Provide the [X, Y] coordinate of the cell's center where the given text is located.  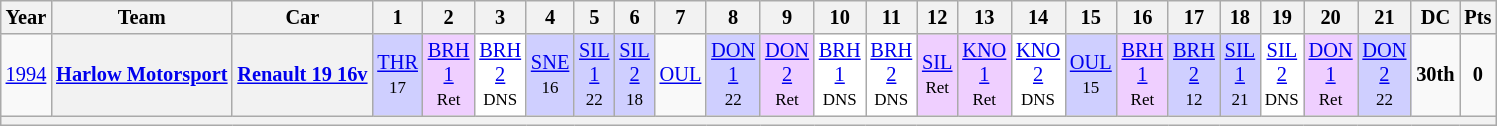
0 [1478, 75]
SIL218 [634, 75]
10 [840, 17]
Year [26, 17]
THR17 [397, 75]
21 [1385, 17]
Pts [1478, 17]
1994 [26, 75]
SIL121 [1240, 75]
9 [787, 17]
6 [634, 17]
7 [681, 17]
2 [449, 17]
DON122 [733, 75]
OUL [681, 75]
KNO2DNS [1038, 75]
14 [1038, 17]
17 [1194, 17]
DON1Ret [1331, 75]
SILRet [937, 75]
18 [1240, 17]
15 [1091, 17]
DON222 [1385, 75]
1 [397, 17]
30th [1435, 75]
Renault 19 16v [302, 75]
BRH212 [1194, 75]
4 [550, 17]
16 [1143, 17]
13 [984, 17]
SIL122 [594, 75]
SIL2DNS [1282, 75]
OUL15 [1091, 75]
19 [1282, 17]
Team [142, 17]
20 [1331, 17]
BRH1DNS [840, 75]
5 [594, 17]
DON2Ret [787, 75]
KNO1Ret [984, 75]
8 [733, 17]
DC [1435, 17]
3 [500, 17]
SNE16 [550, 75]
11 [892, 17]
12 [937, 17]
Harlow Motorsport [142, 75]
Car [302, 17]
